Output the [x, y] coordinate of the center of the cell containing the given text.  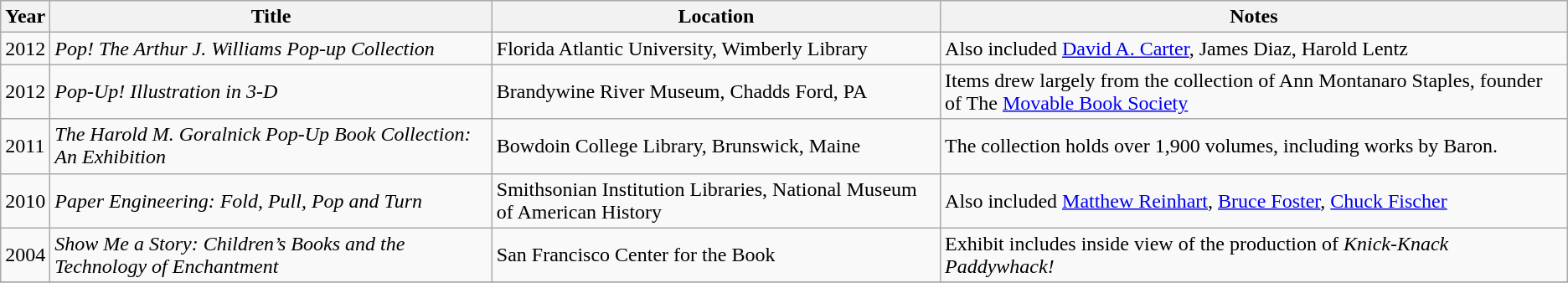
Brandywine River Museum, Chadds Ford, PA [715, 92]
Location [715, 17]
Smithsonian Institution Libraries, National Museum of American History [715, 201]
Bowdoin College Library, Brunswick, Maine [715, 146]
Items drew largely from the collection of Ann Montanaro Staples, founder of The Movable Book Society [1255, 92]
Pop! The Arthur J. Williams Pop-up Collection [271, 49]
Show Me a Story: Children’s Books and the Technology of Enchantment [271, 255]
Exhibit includes inside view of the production of Knick-Knack Paddywhack! [1255, 255]
Year [25, 17]
Florida Atlantic University, Wimberly Library [715, 49]
Also included David A. Carter, James Diaz, Harold Lentz [1255, 49]
2011 [25, 146]
2010 [25, 201]
Title [271, 17]
The collection holds over 1,900 volumes, including works by Baron. [1255, 146]
2004 [25, 255]
Pop-Up! Illustration in 3-D [271, 92]
Also included Matthew Reinhart, Bruce Foster, Chuck Fischer [1255, 201]
Paper Engineering: Fold, Pull, Pop and Turn [271, 201]
San Francisco Center for the Book [715, 255]
Notes [1255, 17]
The Harold M. Goralnick Pop-Up Book Collection: An Exhibition [271, 146]
